Return (x, y) of the center of cell containing provided text 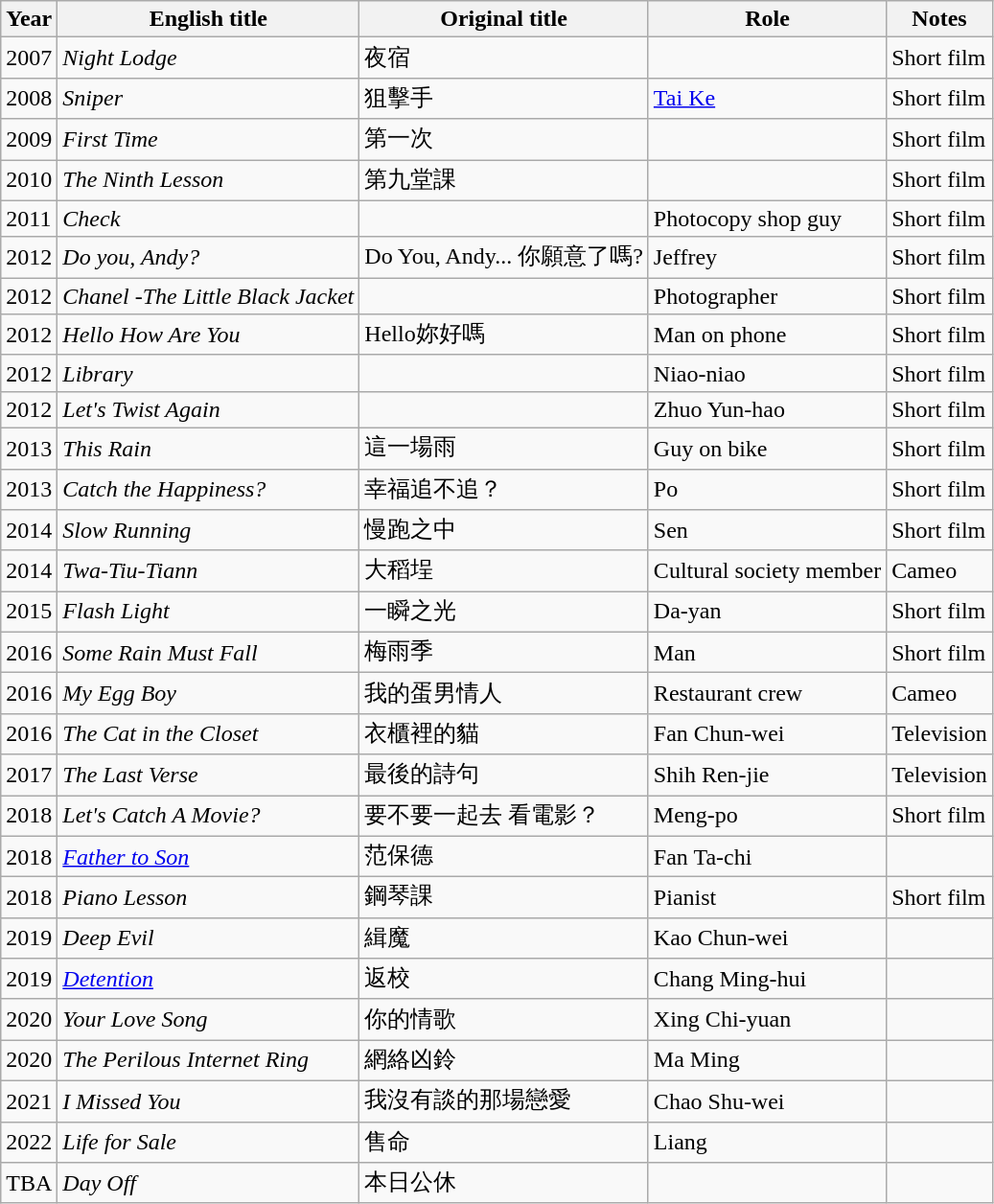
一瞬之光 (504, 612)
Some Rain Must Fall (209, 652)
Liang (767, 1143)
Niao-niao (767, 373)
Twa-Tiu-Tiann (209, 571)
Day Off (209, 1183)
Zhuo Yun-hao (767, 409)
The Perilous Internet Ring (209, 1060)
要不要一起去 看電影？ (504, 817)
Sen (767, 531)
售命 (504, 1143)
Father to Son (209, 857)
第九堂課 (504, 180)
Man (767, 652)
Fan Chun-wei (767, 734)
我沒有談的那場戀愛 (504, 1100)
This Rain (209, 449)
Night Lodge (209, 58)
本日公休 (504, 1183)
慢跑之中 (504, 531)
Shih Ren-jie (767, 775)
Role (767, 19)
2022 (29, 1143)
2015 (29, 612)
Cultural society member (767, 571)
Hello妳好嗎 (504, 336)
English title (209, 19)
Chao Shu-wei (767, 1100)
The Ninth Lesson (209, 180)
Photocopy shop guy (767, 219)
第一次 (504, 140)
梅雨季 (504, 652)
Life for Sale (209, 1143)
Photographer (767, 296)
2009 (29, 140)
夜宿 (504, 58)
Year (29, 19)
Chang Ming-hui (767, 980)
First Time (209, 140)
幸福追不追？ (504, 489)
Let's Twist Again (209, 409)
最後的詩句 (504, 775)
Jeffrey (767, 257)
TBA (29, 1183)
緝魔 (504, 938)
Tai Ke (767, 98)
你的情歌 (504, 1020)
2007 (29, 58)
Po (767, 489)
2011 (29, 219)
鋼琴課 (504, 897)
Kao Chun-wei (767, 938)
Do you, Andy? (209, 257)
Fan Ta-chi (767, 857)
Restaurant crew (767, 694)
2021 (29, 1100)
這一場雨 (504, 449)
2010 (29, 180)
Deep Evil (209, 938)
Xing Chi-yuan (767, 1020)
Check (209, 219)
Hello How Are You (209, 336)
Pianist (767, 897)
衣櫃裡的貓 (504, 734)
The Cat in the Closet (209, 734)
Piano Lesson (209, 897)
范保德 (504, 857)
網絡凶鈴 (504, 1060)
狙擊手 (504, 98)
2017 (29, 775)
Flash Light (209, 612)
The Last Verse (209, 775)
I Missed You (209, 1100)
Slow Running (209, 531)
Da-yan (767, 612)
我的蛋男情人 (504, 694)
Do You, Andy... 你願意了嗎? (504, 257)
Catch the Happiness? (209, 489)
Chanel -The Little Black Jacket (209, 296)
Your Love Song (209, 1020)
Library (209, 373)
返校 (504, 980)
My Egg Boy (209, 694)
Ma Ming (767, 1060)
大稻埕 (504, 571)
Original title (504, 19)
Man on phone (767, 336)
Notes (939, 19)
Sniper (209, 98)
2008 (29, 98)
Let's Catch A Movie? (209, 817)
Detention (209, 980)
Meng-po (767, 817)
Guy on bike (767, 449)
